Identify which cell holds the provided text, then report its (X, Y) central coordinate. 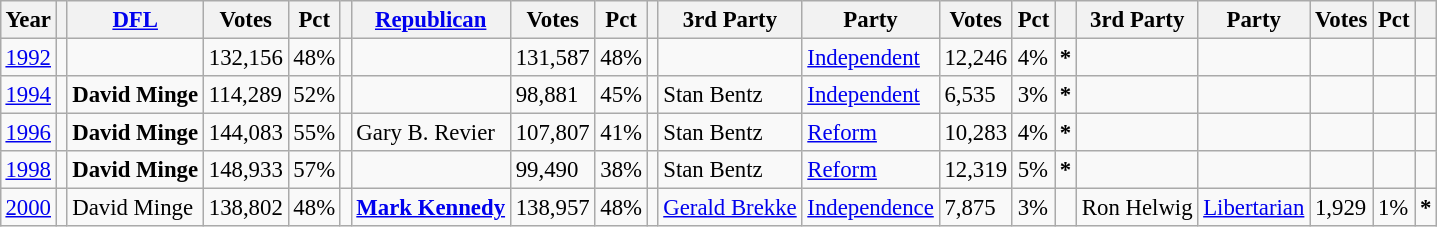
55% (314, 133)
Ron Helwig (1138, 208)
1998 (28, 170)
Year (28, 20)
Gary B. Revier (430, 133)
12,246 (976, 57)
1994 (28, 95)
144,083 (246, 133)
99,490 (552, 170)
Independence (870, 208)
7,875 (976, 208)
132,156 (246, 57)
98,881 (552, 95)
Libertarian (1254, 208)
38% (621, 170)
45% (621, 95)
Gerald Brekke (730, 208)
138,802 (246, 208)
Mark Kennedy (430, 208)
Republican (430, 20)
131,587 (552, 57)
DFL (136, 20)
5% (1033, 170)
12,319 (976, 170)
138,957 (552, 208)
1,929 (1342, 208)
10,283 (976, 133)
6,535 (976, 95)
1996 (28, 133)
57% (314, 170)
52% (314, 95)
107,807 (552, 133)
2000 (28, 208)
1992 (28, 57)
41% (621, 133)
148,933 (246, 170)
114,289 (246, 95)
1% (1394, 208)
